Detect which cell encompasses the target text, then output its [x, y] center coordinate. 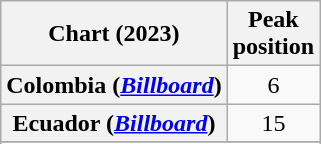
6 [273, 85]
Ecuador (Billboard) [114, 123]
Colombia (Billboard) [114, 85]
15 [273, 123]
Chart (2023) [114, 34]
Peakposition [273, 34]
